Return the (X, Y) coordinate for the center point of the cell that contains the specified text.  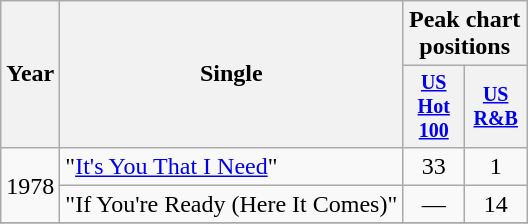
1 (496, 166)
Peak chart positions (465, 34)
Year (30, 74)
33 (434, 166)
1978 (30, 185)
14 (496, 204)
USHot 100 (434, 106)
— (434, 204)
"It's You That I Need" (232, 166)
"If You're Ready (Here It Comes)" (232, 204)
USR&B (496, 106)
Single (232, 74)
